Output the (X, Y) coordinate of the center of the cell containing the given text.  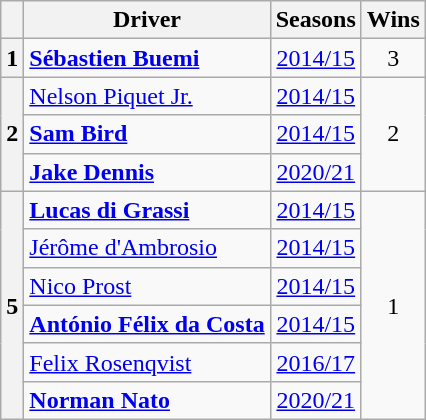
Jérôme d'Ambrosio (147, 248)
5 (12, 305)
Jake Dennis (147, 172)
Seasons (316, 20)
António Félix da Costa (147, 324)
Nico Prost (147, 286)
Sébastien Buemi (147, 58)
Felix Rosenqvist (147, 362)
Lucas di Grassi (147, 210)
Driver (147, 20)
Sam Bird (147, 134)
2016/17 (316, 362)
Norman Nato (147, 400)
Nelson Piquet Jr. (147, 96)
Wins (393, 20)
3 (393, 58)
